Return [X, Y] of the center of cell containing provided text 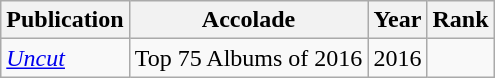
Publication [65, 20]
Uncut [65, 58]
Accolade [248, 20]
2016 [398, 58]
Year [398, 20]
Top 75 Albums of 2016 [248, 58]
Rank [460, 20]
